Return the (x, y) coordinate for the center point of the cell that contains the specified text.  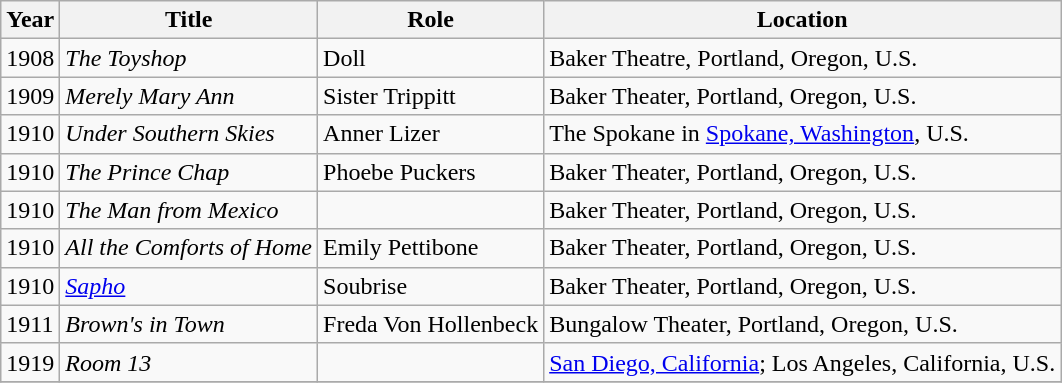
Phoebe Puckers (431, 172)
Room 13 (189, 362)
1909 (30, 96)
1911 (30, 324)
All the Comforts of Home (189, 248)
The Toyshop (189, 58)
The Man from Mexico (189, 210)
Sapho (189, 286)
Brown's in Town (189, 324)
Location (802, 20)
Doll (431, 58)
Emily Pettibone (431, 248)
The Spokane in Spokane, Washington, U.S. (802, 134)
Baker Theatre, Portland, Oregon, U.S. (802, 58)
Soubrise (431, 286)
Role (431, 20)
1919 (30, 362)
Sister Trippitt (431, 96)
Under Southern Skies (189, 134)
Merely Mary Ann (189, 96)
Bungalow Theater, Portland, Oregon, U.S. (802, 324)
The Prince Chap (189, 172)
San Diego, California; Los Angeles, California, U.S. (802, 362)
1908 (30, 58)
Freda Von Hollenbeck (431, 324)
Title (189, 20)
Anner Lizer (431, 134)
Year (30, 20)
